Pinpoint the cell where the given text exists, returning its (x, y) midpoint coordinate. 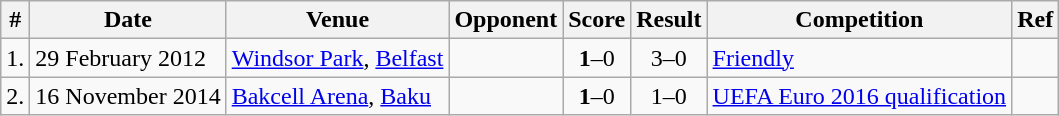
Windsor Park, Belfast (338, 58)
Competition (860, 20)
2. (16, 96)
Score (597, 20)
# (16, 20)
Friendly (860, 58)
3–0 (669, 58)
Result (669, 20)
UEFA Euro 2016 qualification (860, 96)
Bakcell Arena, Baku (338, 96)
Opponent (506, 20)
Venue (338, 20)
16 November 2014 (128, 96)
1. (16, 58)
29 February 2012 (128, 58)
Ref (1036, 20)
Date (128, 20)
